Find where the given text appears and provide that cell's center as [x, y] coordinate. 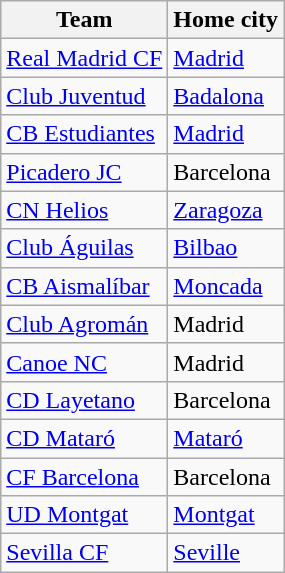
CN Helios [84, 210]
CD Mataró [84, 438]
Sevilla CF [84, 553]
Club Agromán [84, 324]
Canoe NC [84, 362]
CD Layetano [84, 400]
Club Águilas [84, 248]
UD Montgat [84, 515]
Picadero JC [84, 172]
CB Aismalíbar [84, 286]
Zaragoza [226, 210]
Bilbao [226, 248]
CB Estudiantes [84, 134]
Team [84, 20]
Mataró [226, 438]
CF Barcelona [84, 477]
Montgat [226, 515]
Badalona [226, 96]
Club Juventud [84, 96]
Home city [226, 20]
Real Madrid CF [84, 58]
Seville [226, 553]
Moncada [226, 286]
